Locate the cell with the specified text and output its [x, y] center coordinate. 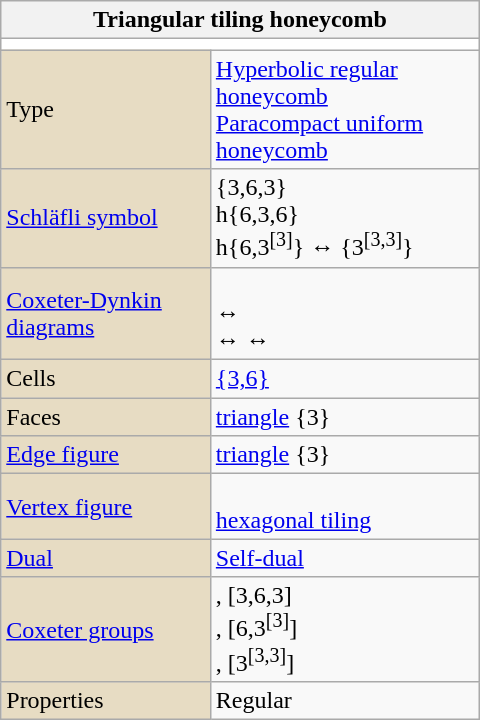
Vertex figure [106, 506]
Hyperbolic regular honeycombParacompact uniform honeycomb [344, 110]
{3,6,3}h{6,3,6}h{6,3[3]} ↔ {3[3,3]} [344, 218]
Coxeter groups [106, 630]
↔ ↔ ↔ [344, 313]
{3,6} [344, 379]
Coxeter-Dynkin diagrams [106, 313]
Edge figure [106, 455]
Properties [106, 701]
hexagonal tiling [344, 506]
, [3,6,3], [6,3[3]], [3[3,3]] [344, 630]
Self-dual [344, 558]
Type [106, 110]
Schläfli symbol [106, 218]
Faces [106, 417]
Triangular tiling honeycomb [240, 20]
Cells [106, 379]
Dual [106, 558]
Regular [344, 701]
